From the cell containing the given text, extract its center point as (X, Y) coordinate. 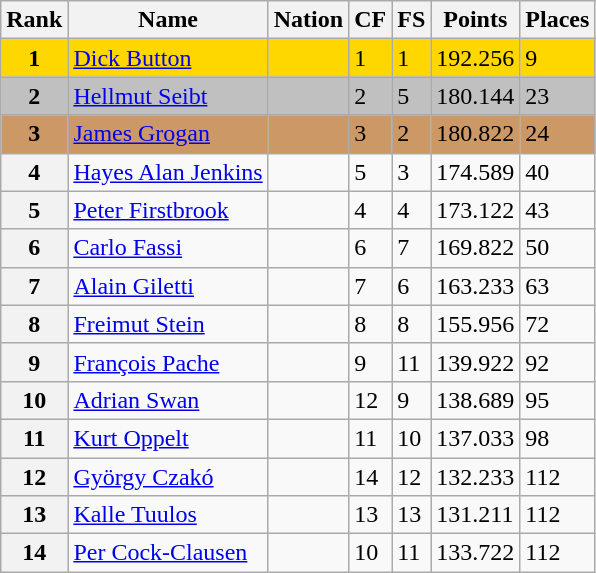
Per Cock-Clausen (168, 553)
50 (558, 248)
Peter Firstbrook (168, 210)
72 (558, 324)
132.233 (476, 477)
23 (558, 96)
CF (370, 20)
Nation (308, 20)
138.689 (476, 400)
François Pache (168, 362)
131.211 (476, 515)
192.256 (476, 58)
98 (558, 438)
György Czakó (168, 477)
Points (476, 20)
Hayes Alan Jenkins (168, 172)
43 (558, 210)
Places (558, 20)
155.956 (476, 324)
Rank (34, 20)
Hellmut Seibt (168, 96)
139.922 (476, 362)
Kalle Tuulos (168, 515)
24 (558, 134)
Adrian Swan (168, 400)
Dick Button (168, 58)
133.722 (476, 553)
180.822 (476, 134)
174.589 (476, 172)
137.033 (476, 438)
Kurt Oppelt (168, 438)
FS (412, 20)
40 (558, 172)
169.822 (476, 248)
Carlo Fassi (168, 248)
James Grogan (168, 134)
95 (558, 400)
63 (558, 286)
Freimut Stein (168, 324)
163.233 (476, 286)
92 (558, 362)
Name (168, 20)
173.122 (476, 210)
Alain Giletti (168, 286)
180.144 (476, 96)
